Output the (X, Y) coordinate of the center of the cell containing the given text.  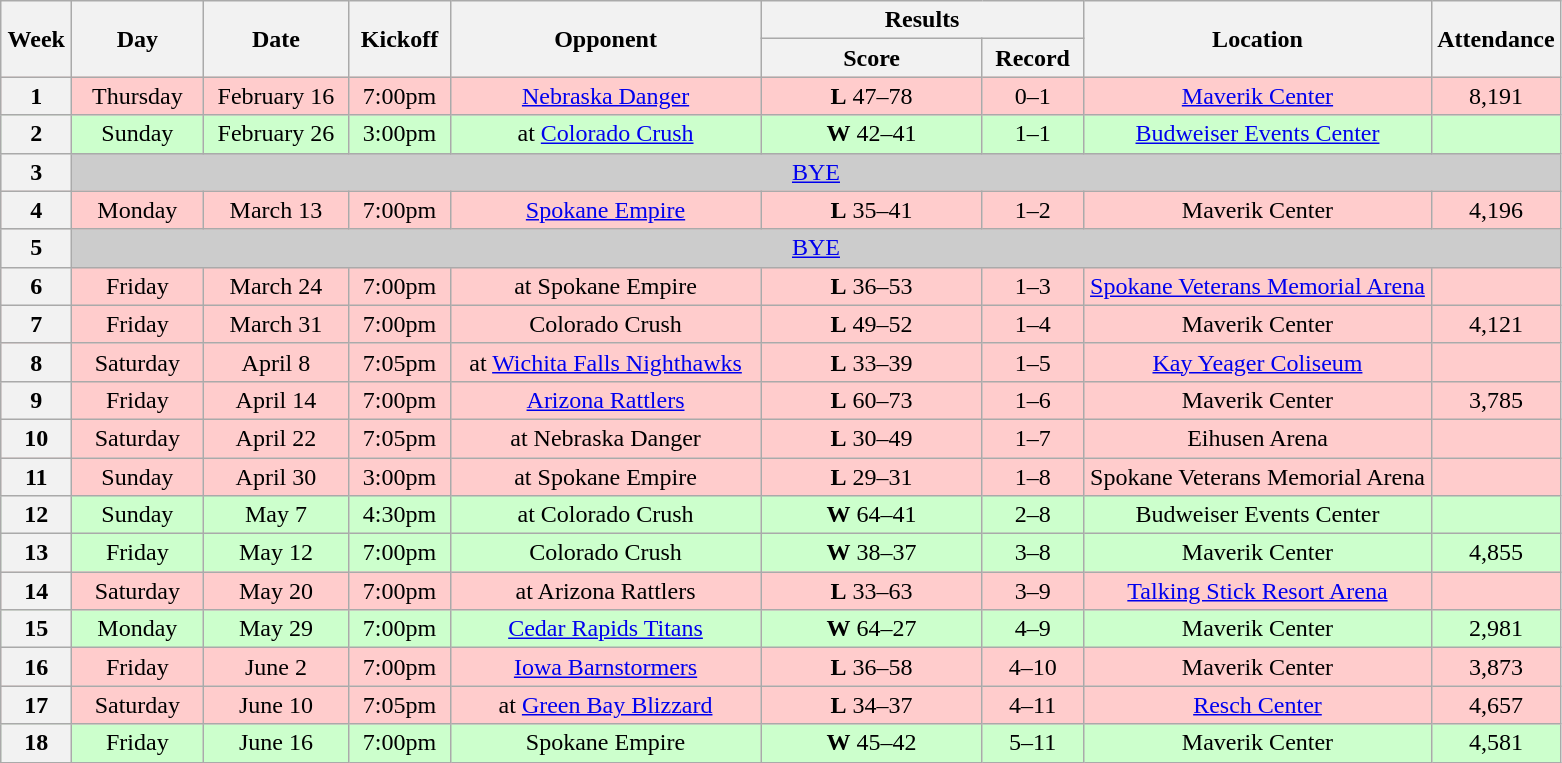
Kickoff (400, 39)
Cedar Rapids Titans (606, 629)
5–11 (1032, 743)
1–1 (1032, 134)
4,855 (1496, 553)
Eihusen Arena (1258, 438)
13 (36, 553)
8,191 (1496, 96)
1 (36, 96)
at Arizona Rattlers (606, 591)
4,196 (1496, 210)
15 (36, 629)
4 (36, 210)
Record (1032, 58)
Opponent (606, 39)
Iowa Barnstormers (606, 667)
June 2 (276, 667)
1–4 (1032, 324)
Talking Stick Resort Arena (1258, 591)
March 24 (276, 286)
12 (36, 515)
1–2 (1032, 210)
L 36–53 (872, 286)
Nebraska Danger (606, 96)
Score (872, 58)
4–9 (1032, 629)
at Green Bay Blizzard (606, 705)
W 42–41 (872, 134)
May 7 (276, 515)
1–6 (1032, 400)
Thursday (138, 96)
Week (36, 39)
W 64–41 (872, 515)
W 38–37 (872, 553)
Date (276, 39)
L 60–73 (872, 400)
2–8 (1032, 515)
16 (36, 667)
L 49–52 (872, 324)
3 (36, 172)
Results (922, 20)
L 30–49 (872, 438)
W 64–27 (872, 629)
4,657 (1496, 705)
14 (36, 591)
March 31 (276, 324)
at Nebraska Danger (606, 438)
February 26 (276, 134)
W 45–42 (872, 743)
6 (36, 286)
L 29–31 (872, 477)
4:30pm (400, 515)
at Wichita Falls Nighthawks (606, 362)
1–3 (1032, 286)
1–8 (1032, 477)
Day (138, 39)
10 (36, 438)
February 16 (276, 96)
March 13 (276, 210)
7 (36, 324)
April 8 (276, 362)
4,581 (1496, 743)
June 10 (276, 705)
April 14 (276, 400)
Arizona Rattlers (606, 400)
9 (36, 400)
L 36–58 (872, 667)
4–10 (1032, 667)
L 34–37 (872, 705)
18 (36, 743)
May 12 (276, 553)
Kay Yeager Coliseum (1258, 362)
2 (36, 134)
1–5 (1032, 362)
2,981 (1496, 629)
L 33–63 (872, 591)
3,785 (1496, 400)
3–8 (1032, 553)
April 30 (276, 477)
May 20 (276, 591)
11 (36, 477)
4,121 (1496, 324)
Attendance (1496, 39)
5 (36, 248)
4–11 (1032, 705)
Resch Center (1258, 705)
April 22 (276, 438)
8 (36, 362)
L 33–39 (872, 362)
June 16 (276, 743)
17 (36, 705)
Location (1258, 39)
0–1 (1032, 96)
3,873 (1496, 667)
1–7 (1032, 438)
L 35–41 (872, 210)
3–9 (1032, 591)
May 29 (276, 629)
L 47–78 (872, 96)
